Search for the cell housing the specified text and yield its (x, y) center coordinate. 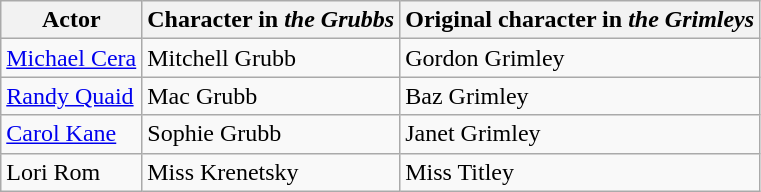
Randy Quaid (72, 96)
Miss Krenetsky (271, 172)
Miss Titley (580, 172)
Baz Grimley (580, 96)
Mitchell Grubb (271, 58)
Lori Rom (72, 172)
Mac Grubb (271, 96)
Original character in the Grimleys (580, 20)
Carol Kane (72, 134)
Character in the Grubbs (271, 20)
Actor (72, 20)
Janet Grimley (580, 134)
Gordon Grimley (580, 58)
Sophie Grubb (271, 134)
Michael Cera (72, 58)
